Detect which cell encompasses the target text, then output its [X, Y] center coordinate. 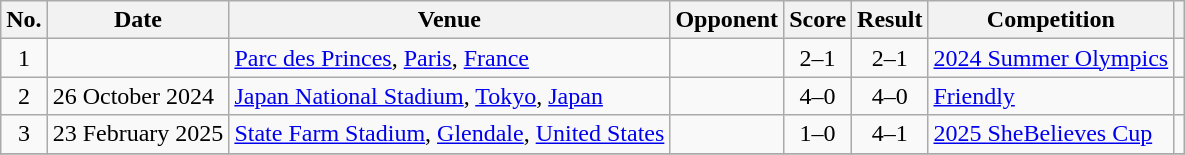
23 February 2025 [138, 134]
Venue [450, 20]
Opponent [727, 20]
26 October 2024 [138, 96]
1–0 [818, 134]
4–1 [890, 134]
No. [24, 20]
Parc des Princes, Paris, France [450, 58]
1 [24, 58]
Japan National Stadium, Tokyo, Japan [450, 96]
2 [24, 96]
State Farm Stadium, Glendale, United States [450, 134]
Date [138, 20]
3 [24, 134]
2024 Summer Olympics [1051, 58]
Score [818, 20]
Friendly [1051, 96]
Competition [1051, 20]
2025 SheBelieves Cup [1051, 134]
Result [890, 20]
